Provide the (x, y) coordinate of the cell's center where the given text is located.  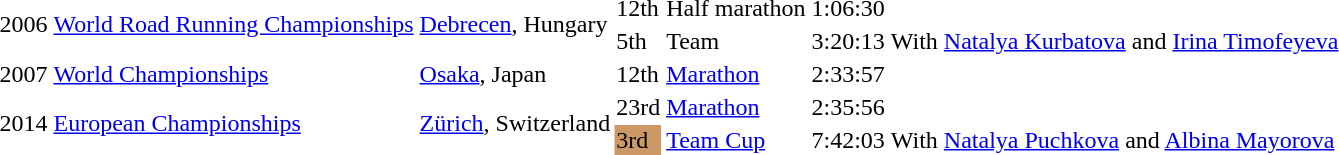
Team (736, 41)
World Championships (234, 74)
Zürich, Switzerland (515, 124)
European Championships (234, 124)
2:33:57 (848, 74)
3:20:13 (848, 41)
3rd (638, 140)
7:42:03 (848, 140)
23rd (638, 107)
2:35:56 (848, 107)
5th (638, 41)
Team Cup (736, 140)
Osaka, Japan (515, 74)
12th (638, 74)
